Return the (X, Y) coordinate for the center point of the cell that contains the specified text.  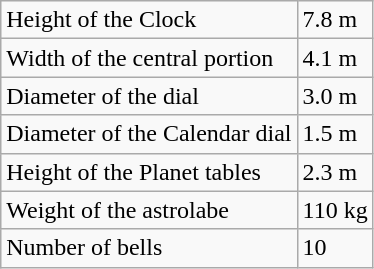
3.0 m (335, 96)
Height of the Clock (149, 20)
Diameter of the dial (149, 96)
2.3 m (335, 172)
Diameter of the Calendar dial (149, 134)
Width of the central portion (149, 58)
1.5 m (335, 134)
Weight of the astrolabe (149, 210)
4.1 m (335, 58)
7.8 m (335, 20)
Number of bells (149, 248)
Height of the Planet tables (149, 172)
110 kg (335, 210)
10 (335, 248)
